Determine the [X, Y] coordinate at the center of the cell enclosing the given text.  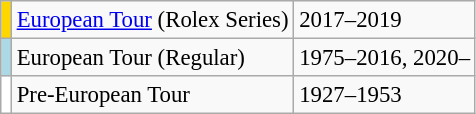
2017–2019 [384, 20]
European Tour (Regular) [152, 58]
1975–2016, 2020– [384, 58]
Pre-European Tour [152, 95]
European Tour (Rolex Series) [152, 20]
1927–1953 [384, 95]
